Extract the [X, Y] coordinate from the center of the cell holding the provided text.  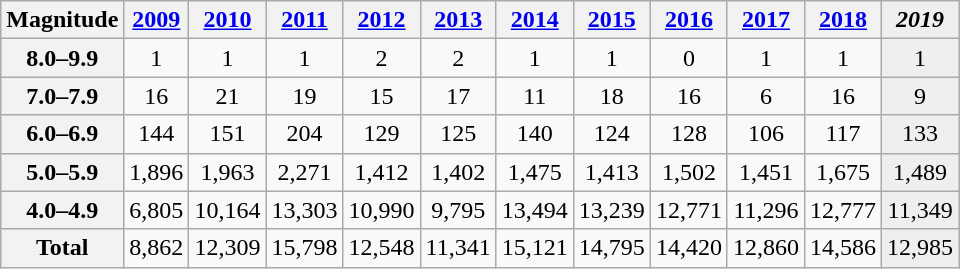
12,771 [688, 210]
10,990 [382, 210]
2017 [766, 20]
1,675 [842, 172]
128 [688, 134]
144 [156, 134]
106 [766, 134]
2018 [842, 20]
2015 [612, 20]
15 [382, 96]
204 [304, 134]
9,795 [458, 210]
5.0–5.9 [62, 172]
1,451 [766, 172]
14,586 [842, 248]
133 [920, 134]
12,777 [842, 210]
13,239 [612, 210]
9 [920, 96]
12,548 [382, 248]
17 [458, 96]
125 [458, 134]
8.0–9.9 [62, 58]
15,798 [304, 248]
19 [304, 96]
1,502 [688, 172]
2011 [304, 20]
6,805 [156, 210]
117 [842, 134]
6.0–6.9 [62, 134]
2010 [228, 20]
15,121 [534, 248]
14,420 [688, 248]
Magnitude [62, 20]
1,402 [458, 172]
6 [766, 96]
2014 [534, 20]
10,164 [228, 210]
21 [228, 96]
13,494 [534, 210]
1,489 [920, 172]
13,303 [304, 210]
151 [228, 134]
129 [382, 134]
11 [534, 96]
12,985 [920, 248]
140 [534, 134]
11,296 [766, 210]
1,963 [228, 172]
8,862 [156, 248]
2016 [688, 20]
1,413 [612, 172]
2019 [920, 20]
14,795 [612, 248]
2013 [458, 20]
2012 [382, 20]
12,309 [228, 248]
12,860 [766, 248]
1,475 [534, 172]
18 [612, 96]
1,412 [382, 172]
11,349 [920, 210]
2009 [156, 20]
11,341 [458, 248]
Total [62, 248]
124 [612, 134]
1,896 [156, 172]
7.0–7.9 [62, 96]
4.0–4.9 [62, 210]
0 [688, 58]
2,271 [304, 172]
